Output the [x, y] coordinate of the center of the cell containing the given text.  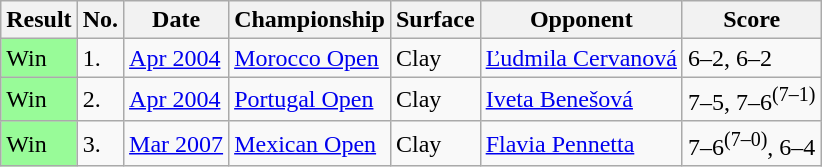
Mar 2007 [176, 144]
Championship [310, 20]
Ľudmila Cervanová [581, 58]
Surface [435, 20]
7–6(7–0), 6–4 [751, 144]
3. [100, 144]
Morocco Open [310, 58]
1. [100, 58]
Iveta Benešová [581, 100]
Score [751, 20]
Portugal Open [310, 100]
Opponent [581, 20]
2. [100, 100]
Flavia Pennetta [581, 144]
No. [100, 20]
Date [176, 20]
6–2, 6–2 [751, 58]
Mexican Open [310, 144]
7–5, 7–6(7–1) [751, 100]
Result [39, 20]
